Return [X, Y] of the center of cell containing provided text 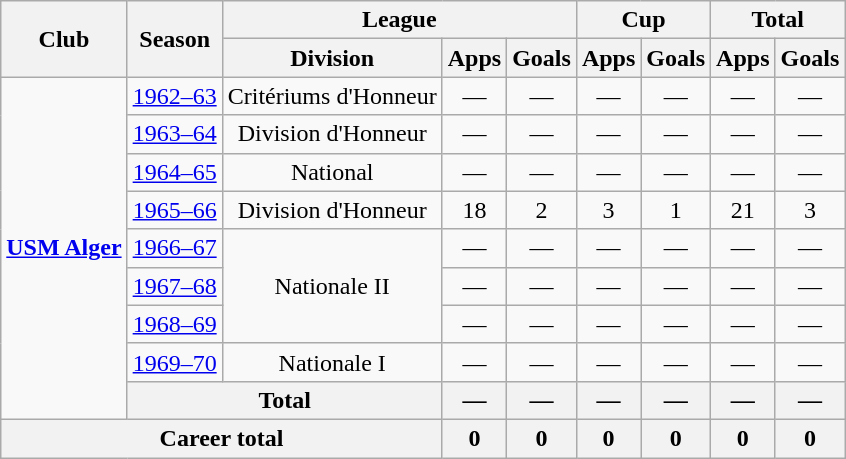
1967–68 [174, 286]
Nationale II [332, 286]
2 [542, 210]
Cup [643, 20]
1963–64 [174, 134]
Division [332, 58]
League [399, 20]
1966–67 [174, 248]
1964–65 [174, 172]
1965–66 [174, 210]
USM Alger [64, 248]
Club [64, 39]
Career total [222, 438]
18 [474, 210]
Season [174, 39]
21 [743, 210]
National [332, 172]
Nationale I [332, 362]
1968–69 [174, 324]
Critériums d'Honneur [332, 96]
1969–70 [174, 362]
1962–63 [174, 96]
1 [676, 210]
